Extract the [x, y] coordinate from the center of the cell holding the provided text.  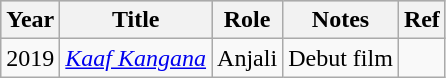
Title [136, 20]
Ref [422, 20]
2019 [30, 58]
Notes [341, 20]
Role [248, 20]
Anjali [248, 58]
Year [30, 20]
Kaaf Kangana [136, 58]
Debut film [341, 58]
